Scan for the cell matching the given text and deliver its [X, Y] coordinate at center. 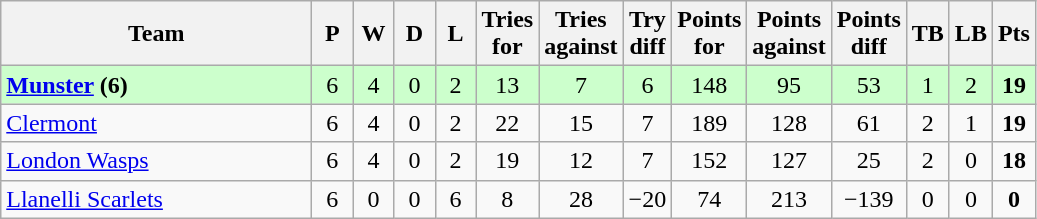
D [414, 34]
Try diff [648, 34]
22 [508, 123]
Team [156, 34]
L [456, 34]
15 [581, 123]
18 [1014, 161]
Points against [789, 34]
London Wasps [156, 161]
Munster (6) [156, 85]
148 [710, 85]
TB [928, 34]
53 [868, 85]
−20 [648, 199]
152 [710, 161]
Pts [1014, 34]
61 [868, 123]
8 [508, 199]
95 [789, 85]
Clermont [156, 123]
25 [868, 161]
28 [581, 199]
13 [508, 85]
74 [710, 199]
12 [581, 161]
W [374, 34]
Tries against [581, 34]
−139 [868, 199]
128 [789, 123]
Tries for [508, 34]
Points diff [868, 34]
Points for [710, 34]
Llanelli Scarlets [156, 199]
LB [970, 34]
127 [789, 161]
P [332, 34]
213 [789, 199]
189 [710, 123]
